Find where the given text appears and provide that cell's center as (X, Y) coordinate. 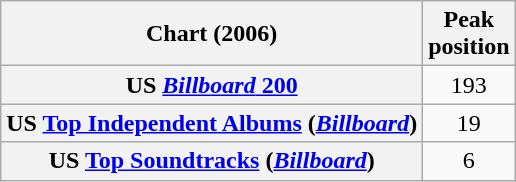
19 (469, 123)
6 (469, 161)
Peakposition (469, 34)
US Top Soundtracks (Billboard) (212, 161)
US Billboard 200 (212, 85)
US Top Independent Albums (Billboard) (212, 123)
193 (469, 85)
Chart (2006) (212, 34)
